Scan for the cell matching the given text and deliver its [X, Y] coordinate at center. 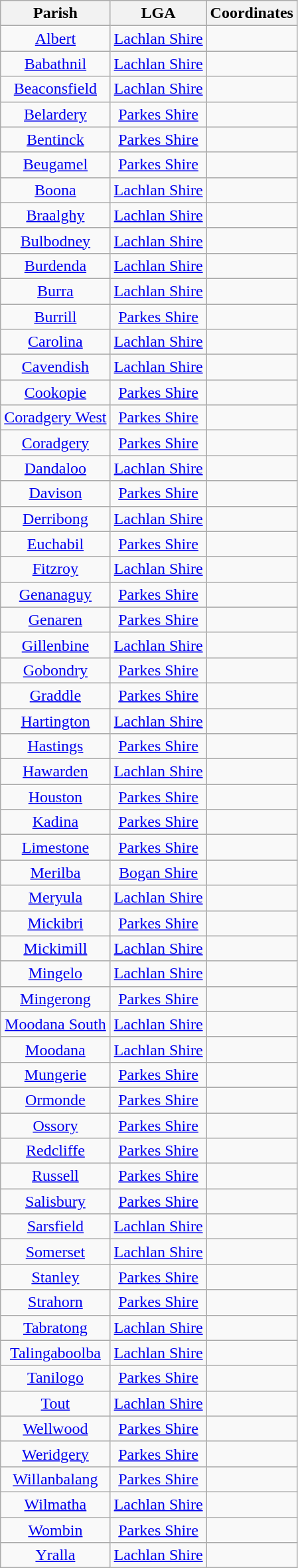
Willanbalang [56, 1479]
Genaren [56, 620]
LGA [158, 13]
Graddle [56, 695]
Ossory [56, 1126]
Mungerie [56, 1075]
Sarsfield [56, 1227]
Bentinck [56, 139]
Redcliffe [56, 1151]
Genanaguy [56, 594]
Euchabil [56, 544]
Hawarden [56, 772]
Moodana South [56, 1024]
Hartington [56, 721]
Babathnil [56, 64]
Davison [56, 493]
Wellwood [56, 1429]
Burdenda [56, 266]
Albert [56, 39]
Wombin [56, 1529]
Coradgery [56, 443]
Hastings [56, 746]
Mickibri [56, 923]
Coradgery West [56, 418]
Dandaloo [56, 468]
Mingelo [56, 974]
Cavendish [56, 367]
Boona [56, 190]
Bulbodney [56, 240]
Somerset [56, 1252]
Burra [56, 291]
Derribong [56, 519]
Gillenbine [56, 645]
Burrill [56, 317]
Beaconsfield [56, 89]
Mingerong [56, 999]
Coordinates [252, 13]
Stanley [56, 1277]
Kadina [56, 822]
Wilmatha [56, 1504]
Tout [56, 1403]
Houston [56, 797]
Merilba [56, 873]
Bogan Shire [158, 873]
Belardery [56, 114]
Gobondry [56, 670]
Weridgery [56, 1454]
Cookopie [56, 392]
Fitzroy [56, 569]
Tanilogo [56, 1378]
Tabratong [56, 1328]
Beugamel [56, 165]
Braalghy [56, 215]
Salisbury [56, 1201]
Mickimill [56, 948]
Strahorn [56, 1302]
Yralla [56, 1555]
Moodana [56, 1049]
Parish [56, 13]
Russell [56, 1176]
Meryula [56, 898]
Limestone [56, 847]
Ormonde [56, 1100]
Carolina [56, 342]
Talingaboolba [56, 1353]
